Provide the (X, Y) coordinate of the cell's center where the given text is located.  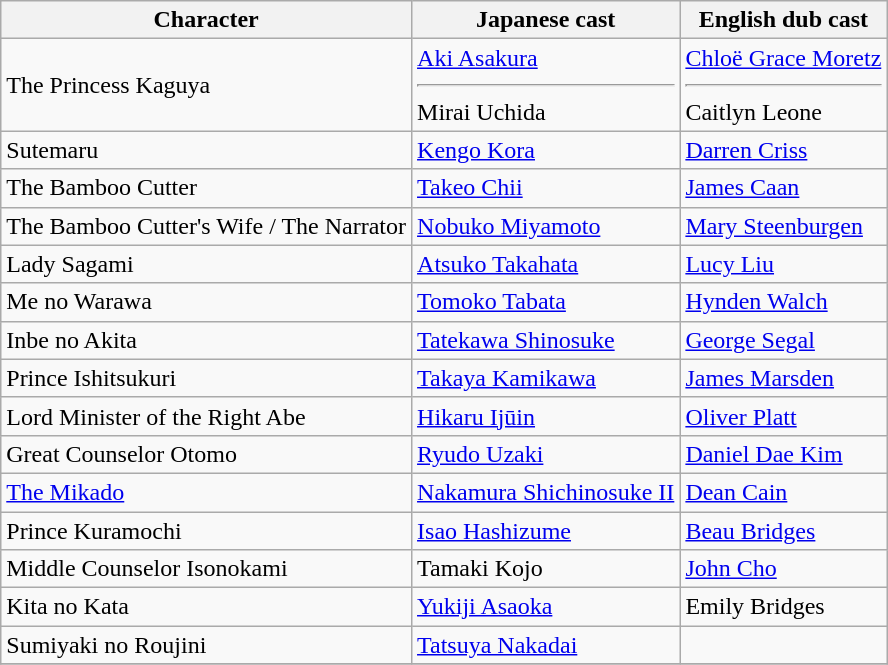
Ryudo Uzaki (546, 454)
Aki AsakuraMirai Uchida (546, 85)
Character (206, 20)
Sutemaru (206, 150)
English dub cast (784, 20)
The Mikado (206, 492)
Atsuko Takahata (546, 264)
Middle Counselor Isonokami (206, 569)
Takaya Kamikawa (546, 378)
James Caan (784, 188)
Japanese cast (546, 20)
James Marsden (784, 378)
Lucy Liu (784, 264)
Tatsuya Nakadai (546, 645)
Prince Kuramochi (206, 531)
Tamaki Kojo (546, 569)
Mary Steenburgen (784, 226)
Inbe no Akita (206, 340)
Lady Sagami (206, 264)
Dean Cain (784, 492)
Kita no Kata (206, 607)
Beau Bridges (784, 531)
Oliver Platt (784, 416)
Yukiji Asaoka (546, 607)
Isao Hashizume (546, 531)
Hynden Walch (784, 302)
Sumiyaki no Roujini (206, 645)
Hikaru Ijūin (546, 416)
Emily Bridges (784, 607)
Nakamura Shichinosuke II (546, 492)
Kengo Kora (546, 150)
Tatekawa Shinosuke (546, 340)
Darren Criss (784, 150)
Nobuko Miyamoto (546, 226)
The Bamboo Cutter (206, 188)
Daniel Dae Kim (784, 454)
Tomoko Tabata (546, 302)
Chloë Grace MoretzCaitlyn Leone (784, 85)
Me no Warawa (206, 302)
Great Counselor Otomo (206, 454)
Prince Ishitsukuri (206, 378)
George Segal (784, 340)
The Princess Kaguya (206, 85)
Takeo Chii (546, 188)
John Cho (784, 569)
Lord Minister of the Right Abe (206, 416)
The Bamboo Cutter's Wife / The Narrator (206, 226)
